Return the [x, y] coordinate for the center point of the cell that contains the specified text.  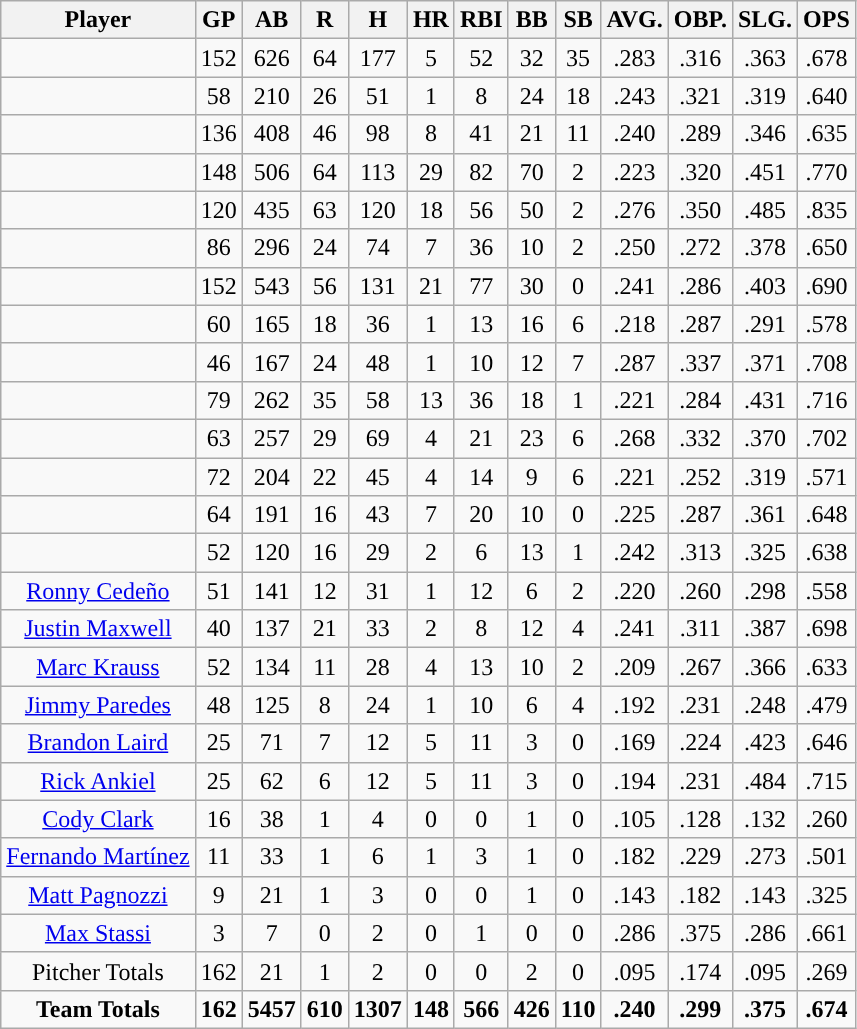
26 [324, 96]
50 [532, 210]
.835 [827, 210]
.479 [827, 705]
.708 [827, 362]
.674 [827, 1009]
.661 [827, 933]
OPS [827, 20]
28 [378, 667]
OBP. [700, 20]
.311 [700, 629]
.284 [700, 400]
134 [272, 667]
72 [218, 477]
.316 [700, 58]
20 [481, 515]
Rick Ankiel [98, 781]
141 [272, 591]
262 [272, 400]
Ronny Cedeño [98, 591]
.633 [827, 667]
408 [272, 134]
SB [578, 20]
60 [218, 324]
.220 [634, 591]
Fernando Martínez [98, 857]
426 [532, 1009]
506 [272, 172]
.650 [827, 248]
.272 [700, 248]
.484 [764, 781]
1307 [378, 1009]
204 [272, 477]
.169 [634, 743]
.501 [827, 857]
.371 [764, 362]
H [378, 20]
.361 [764, 515]
.423 [764, 743]
.321 [700, 96]
23 [532, 438]
257 [272, 438]
.132 [764, 819]
45 [378, 477]
5457 [272, 1009]
41 [481, 134]
.451 [764, 172]
.378 [764, 248]
.291 [764, 324]
.690 [827, 286]
Justin Maxwell [98, 629]
.283 [634, 58]
.209 [634, 667]
69 [378, 438]
HR [430, 20]
.578 [827, 324]
.243 [634, 96]
.646 [827, 743]
110 [578, 1009]
30 [532, 286]
.648 [827, 515]
113 [378, 172]
.370 [764, 438]
.350 [700, 210]
.289 [700, 134]
.269 [827, 971]
AVG. [634, 20]
38 [272, 819]
.346 [764, 134]
.702 [827, 438]
165 [272, 324]
566 [481, 1009]
43 [378, 515]
98 [378, 134]
Pitcher Totals [98, 971]
.678 [827, 58]
610 [324, 1009]
.225 [634, 515]
.250 [634, 248]
GP [218, 20]
82 [481, 172]
R [324, 20]
79 [218, 400]
.218 [634, 324]
.299 [700, 1009]
543 [272, 286]
296 [272, 248]
.229 [700, 857]
.223 [634, 172]
.715 [827, 781]
77 [481, 286]
.485 [764, 210]
Max Stassi [98, 933]
.105 [634, 819]
Player [98, 20]
.332 [700, 438]
131 [378, 286]
14 [481, 477]
.298 [764, 591]
177 [378, 58]
Brandon Laird [98, 743]
136 [218, 134]
Cody Clark [98, 819]
.273 [764, 857]
BB [532, 20]
86 [218, 248]
22 [324, 477]
137 [272, 629]
167 [272, 362]
.128 [700, 819]
Team Totals [98, 1009]
.320 [700, 172]
SLG. [764, 20]
AB [272, 20]
71 [272, 743]
.192 [634, 705]
435 [272, 210]
32 [532, 58]
Marc Krauss [98, 667]
Matt Pagnozzi [98, 895]
.252 [700, 477]
40 [218, 629]
.267 [700, 667]
.698 [827, 629]
.638 [827, 553]
.770 [827, 172]
.387 [764, 629]
.174 [700, 971]
191 [272, 515]
70 [532, 172]
.366 [764, 667]
62 [272, 781]
.635 [827, 134]
Jimmy Paredes [98, 705]
125 [272, 705]
.716 [827, 400]
.276 [634, 210]
.363 [764, 58]
.248 [764, 705]
.337 [700, 362]
.224 [700, 743]
31 [378, 591]
.640 [827, 96]
.403 [764, 286]
RBI [481, 20]
210 [272, 96]
.242 [634, 553]
.431 [764, 400]
.194 [634, 781]
74 [378, 248]
.268 [634, 438]
626 [272, 58]
.558 [827, 591]
.571 [827, 477]
.313 [700, 553]
